Scan for the cell matching the given text and deliver its (x, y) coordinate at center. 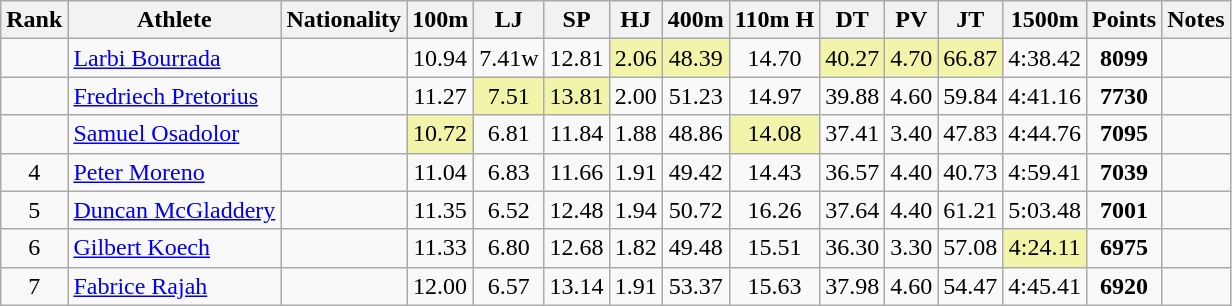
2.00 (636, 96)
5 (34, 210)
Points (1124, 20)
7.41w (509, 58)
1500m (1045, 20)
40.73 (970, 172)
1.88 (636, 134)
50.72 (696, 210)
11.27 (440, 96)
14.70 (774, 58)
6.57 (509, 286)
7001 (1124, 210)
13.14 (576, 286)
DT (852, 20)
7730 (1124, 96)
6.81 (509, 134)
2.06 (636, 58)
61.21 (970, 210)
5:03.48 (1045, 210)
37.41 (852, 134)
LJ (509, 20)
11.04 (440, 172)
Fredriech Pretorius (174, 96)
8099 (1124, 58)
6.83 (509, 172)
12.68 (576, 248)
48.86 (696, 134)
Fabrice Rajah (174, 286)
Notes (1196, 20)
13.81 (576, 96)
51.23 (696, 96)
4 (34, 172)
6.52 (509, 210)
14.97 (774, 96)
7 (34, 286)
400m (696, 20)
6975 (1124, 248)
4:24.11 (1045, 248)
PV (912, 20)
49.42 (696, 172)
4:38.42 (1045, 58)
4:44.76 (1045, 134)
6.80 (509, 248)
16.26 (774, 210)
7.51 (509, 96)
15.51 (774, 248)
36.30 (852, 248)
100m (440, 20)
Rank (34, 20)
12.00 (440, 286)
HJ (636, 20)
11.35 (440, 210)
Peter Moreno (174, 172)
Larbi Bourrada (174, 58)
7095 (1124, 134)
3.30 (912, 248)
12.81 (576, 58)
4.70 (912, 58)
10.94 (440, 58)
49.48 (696, 248)
4:59.41 (1045, 172)
53.37 (696, 286)
48.39 (696, 58)
40.27 (852, 58)
47.83 (970, 134)
36.57 (852, 172)
66.87 (970, 58)
1.94 (636, 210)
11.66 (576, 172)
10.72 (440, 134)
4:41.16 (1045, 96)
59.84 (970, 96)
12.48 (576, 210)
1.82 (636, 248)
54.47 (970, 286)
6920 (1124, 286)
3.40 (912, 134)
11.84 (576, 134)
Samuel Osadolor (174, 134)
SP (576, 20)
Athlete (174, 20)
Duncan McGladdery (174, 210)
JT (970, 20)
57.08 (970, 248)
Gilbert Koech (174, 248)
39.88 (852, 96)
110m H (774, 20)
Nationality (344, 20)
7039 (1124, 172)
11.33 (440, 248)
15.63 (774, 286)
37.98 (852, 286)
4:45.41 (1045, 286)
14.43 (774, 172)
14.08 (774, 134)
6 (34, 248)
37.64 (852, 210)
